Return (x, y) of the center of cell containing provided text 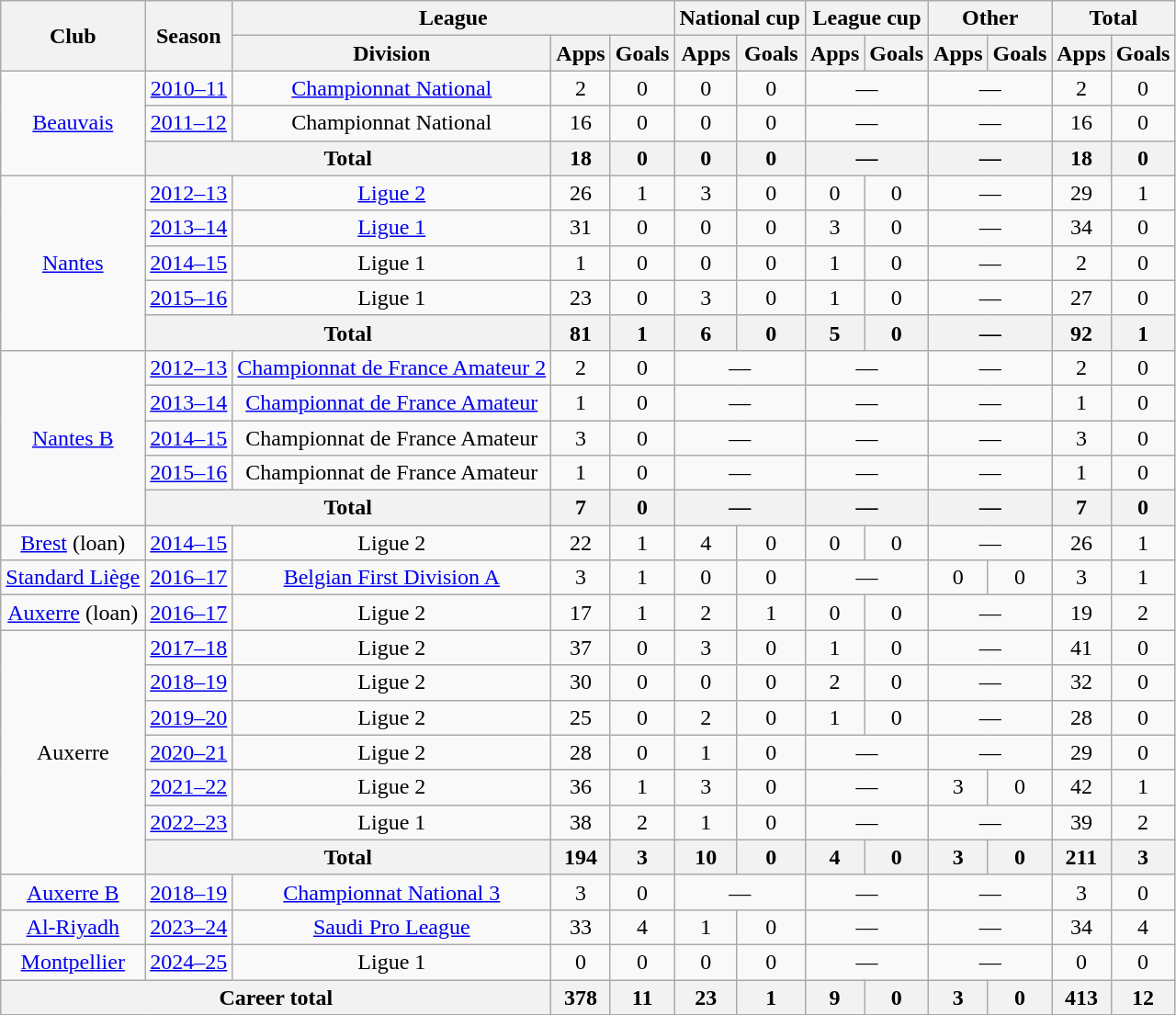
2024–25 (189, 962)
2021–22 (189, 787)
27 (1081, 298)
2017–18 (189, 648)
Standard Liège (73, 578)
Other (990, 18)
Montpellier (73, 962)
30 (581, 682)
Saudi Pro League (391, 927)
Al-Riyadh (73, 927)
Auxerre B (73, 892)
81 (581, 333)
33 (581, 927)
194 (581, 857)
9 (834, 997)
Championnat National 3 (391, 892)
41 (1081, 648)
2022–23 (189, 822)
22 (581, 543)
19 (1081, 613)
6 (706, 333)
Club (73, 36)
Nantes (73, 263)
2011–12 (189, 123)
Beauvais (73, 123)
39 (1081, 822)
211 (1081, 857)
38 (581, 822)
2023–24 (189, 927)
36 (581, 787)
5 (834, 333)
92 (1081, 333)
League (454, 18)
Auxerre (73, 752)
12 (1143, 997)
League cup (866, 18)
Division (391, 53)
National cup (740, 18)
2019–20 (189, 717)
10 (706, 857)
Career total (276, 997)
378 (581, 997)
37 (581, 648)
17 (581, 613)
2010–11 (189, 88)
Season (189, 36)
31 (581, 228)
32 (1081, 682)
Belgian First Division A (391, 578)
Brest (loan) (73, 543)
42 (1081, 787)
Auxerre (loan) (73, 613)
11 (642, 997)
Championnat de France Amateur 2 (391, 367)
25 (581, 717)
413 (1081, 997)
Nantes B (73, 437)
2020–21 (189, 752)
